Pinpoint the cell where the given text exists, returning its (x, y) midpoint coordinate. 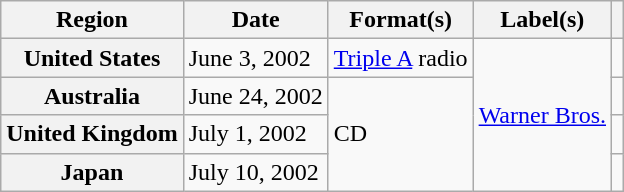
Format(s) (400, 20)
July 10, 2002 (256, 172)
July 1, 2002 (256, 134)
Label(s) (542, 20)
CD (400, 134)
Region (92, 20)
Australia (92, 96)
Japan (92, 172)
June 3, 2002 (256, 58)
June 24, 2002 (256, 96)
United States (92, 58)
Warner Bros. (542, 115)
Date (256, 20)
Triple A radio (400, 58)
United Kingdom (92, 134)
